For the text-containing cell, return its midpoint in (x, y) coordinate format. 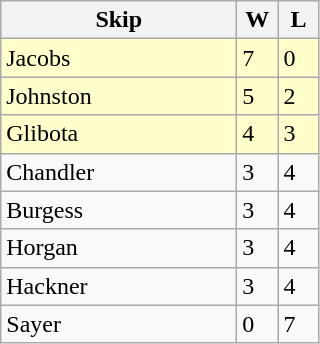
2 (298, 96)
Chandler (119, 172)
W (258, 20)
Skip (119, 20)
Johnston (119, 96)
Horgan (119, 248)
5 (258, 96)
Sayer (119, 324)
Jacobs (119, 58)
Burgess (119, 210)
Glibota (119, 134)
Hackner (119, 286)
L (298, 20)
